Capture the cell that displays the provided text and extract its (X, Y) central coordinate. 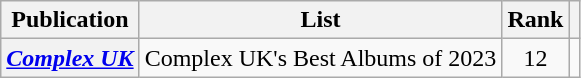
12 (536, 58)
Publication (70, 20)
List (320, 20)
Rank (536, 20)
Complex UK's Best Albums of 2023 (320, 58)
Complex UK (70, 58)
